Output the [x, y] coordinate of the center of the cell containing the given text.  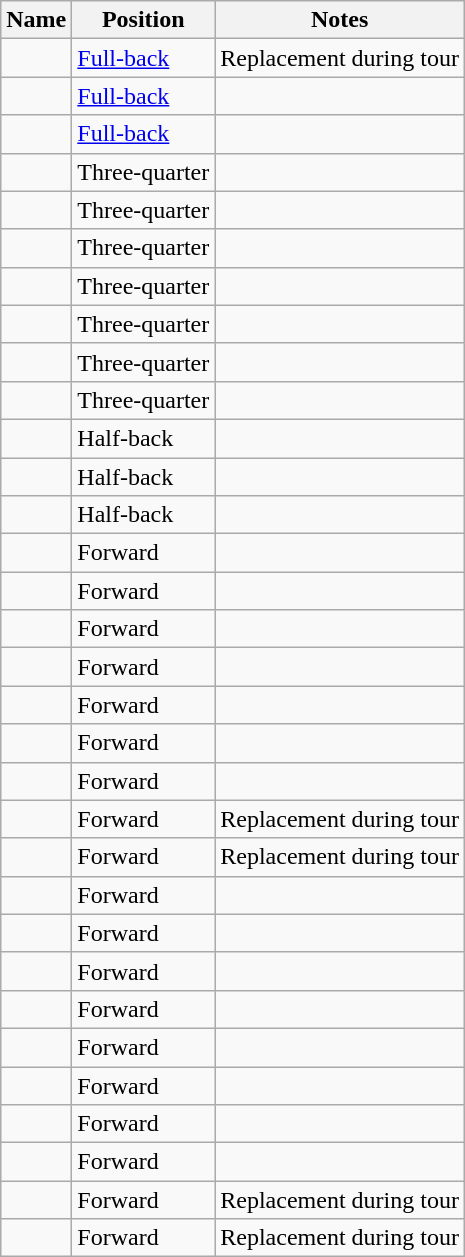
Name [36, 20]
Notes [340, 20]
Position [144, 20]
